Identify which cell holds the provided text, then report its (X, Y) central coordinate. 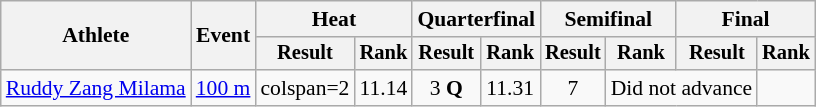
Semifinal (608, 19)
Heat (334, 19)
7 (573, 88)
Event (224, 36)
Quarterfinal (476, 19)
Final (745, 19)
Athlete (96, 36)
3 Q (446, 88)
colspan=2 (304, 88)
11.31 (510, 88)
Did not advance (682, 88)
100 m (224, 88)
Ruddy Zang Milama (96, 88)
11.14 (383, 88)
